Extract the (x, y) coordinate from the center of the cell holding the provided text.  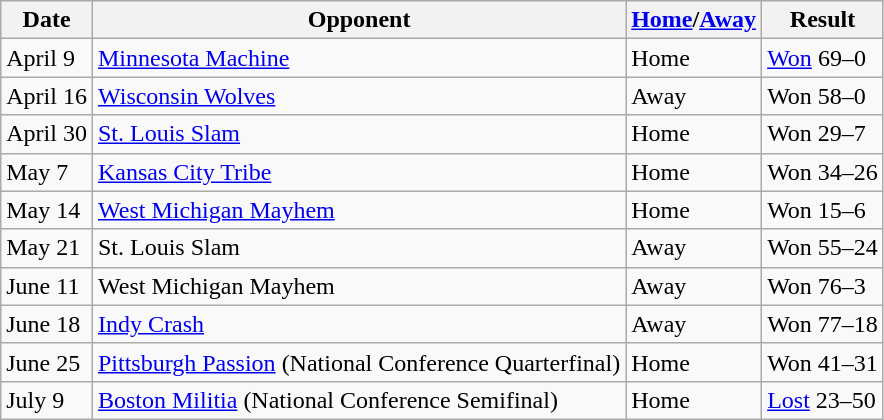
Won 15–6 (823, 210)
Won 55–24 (823, 248)
April 9 (47, 58)
June 25 (47, 362)
Wisconsin Wolves (358, 96)
May 14 (47, 210)
Result (823, 20)
Won 34–26 (823, 172)
Minnesota Machine (358, 58)
Won 77–18 (823, 324)
Won 58–0 (823, 96)
May 7 (47, 172)
July 9 (47, 400)
Lost 23–50 (823, 400)
Won 69–0 (823, 58)
May 21 (47, 248)
Won 76–3 (823, 286)
Date (47, 20)
June 18 (47, 324)
April 30 (47, 134)
Won 29–7 (823, 134)
Indy Crash (358, 324)
Won 41–31 (823, 362)
Pittsburgh Passion (National Conference Quarterfinal) (358, 362)
Opponent (358, 20)
April 16 (47, 96)
Home/Away (694, 20)
Boston Militia (National Conference Semifinal) (358, 400)
Kansas City Tribe (358, 172)
June 11 (47, 286)
